Output the (x, y) coordinate of the center of the cell containing the given text.  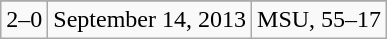
2–0 (24, 20)
MSU, 55–17 (320, 20)
September 14, 2013 (150, 20)
